For the text-containing cell, return its midpoint in [X, Y] coordinate format. 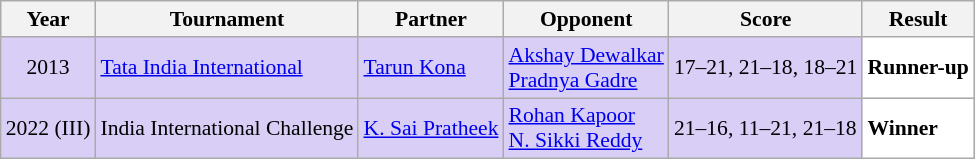
Year [48, 19]
Tarun Kona [430, 68]
Score [766, 19]
21–16, 11–21, 21–18 [766, 128]
Tata India International [226, 68]
2013 [48, 68]
K. Sai Pratheek [430, 128]
Runner-up [918, 68]
2022 (III) [48, 128]
Result [918, 19]
Winner [918, 128]
Tournament [226, 19]
Opponent [586, 19]
India International Challenge [226, 128]
Partner [430, 19]
Akshay Dewalkar Pradnya Gadre [586, 68]
17–21, 21–18, 18–21 [766, 68]
Rohan Kapoor N. Sikki Reddy [586, 128]
